Locate the cell with the specified text and output its (X, Y) center coordinate. 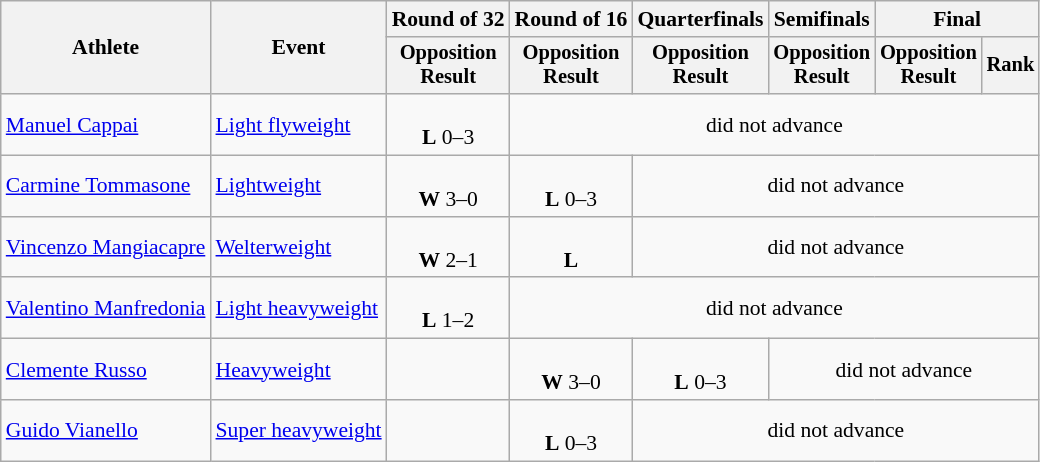
Final (957, 19)
L (572, 248)
Vincenzo Mangiacapre (106, 248)
Manuel Cappai (106, 124)
Light heavyweight (298, 308)
Round of 32 (448, 19)
Quarterfinals (700, 19)
Rank (1011, 66)
L 1–2 (448, 308)
Round of 16 (572, 19)
W 2–1 (448, 248)
Clemente Russo (106, 370)
Light flyweight (298, 124)
Athlete (106, 48)
Welterweight (298, 248)
Guido Vianello (106, 430)
Carmine Tommasone (106, 186)
Lightweight (298, 186)
Heavyweight (298, 370)
Semifinals (822, 19)
Super heavyweight (298, 430)
Valentino Manfredonia (106, 308)
Event (298, 48)
